Output the [x, y] coordinate of the center of the cell containing the given text.  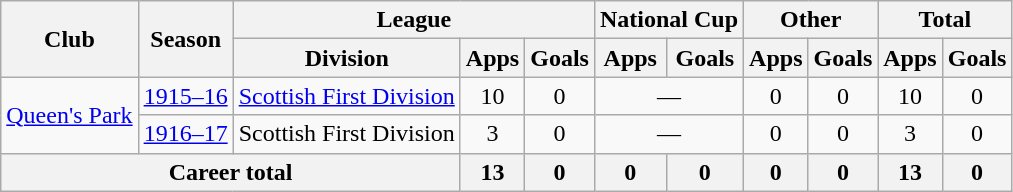
Division [346, 58]
1915–16 [186, 96]
Club [70, 39]
Total [945, 20]
Other [811, 20]
Season [186, 39]
1916–17 [186, 134]
League [414, 20]
Career total [231, 172]
Queen's Park [70, 115]
National Cup [668, 20]
